Provide the (X, Y) coordinate of the cell's center where the given text is located.  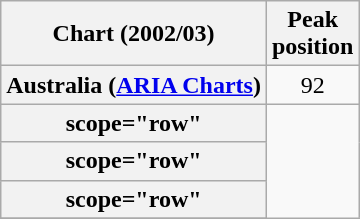
92 (312, 85)
Chart (2002/03) (134, 34)
Peakposition (312, 34)
Australia (ARIA Charts) (134, 85)
